Identify which cell holds the provided text, then report its (x, y) central coordinate. 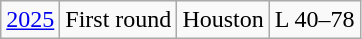
2025 (30, 20)
First round (118, 20)
L 40–78 (314, 20)
Houston (223, 20)
